Return [x, y] of the center of cell containing provided text 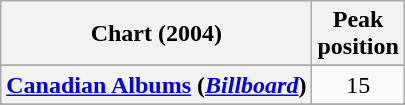
Chart (2004) [156, 34]
Canadian Albums (Billboard) [156, 85]
Peak position [358, 34]
15 [358, 85]
